For the text-containing cell, return its midpoint in (x, y) coordinate format. 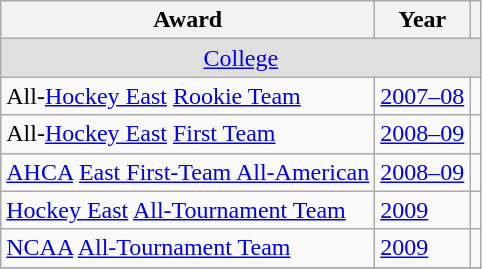
Award (188, 20)
All-Hockey East First Team (188, 134)
Hockey East All-Tournament Team (188, 210)
2007–08 (422, 96)
College (241, 58)
All-Hockey East Rookie Team (188, 96)
Year (422, 20)
AHCA East First-Team All-American (188, 172)
NCAA All-Tournament Team (188, 248)
